Find where the given text appears and provide that cell's center as (X, Y) coordinate. 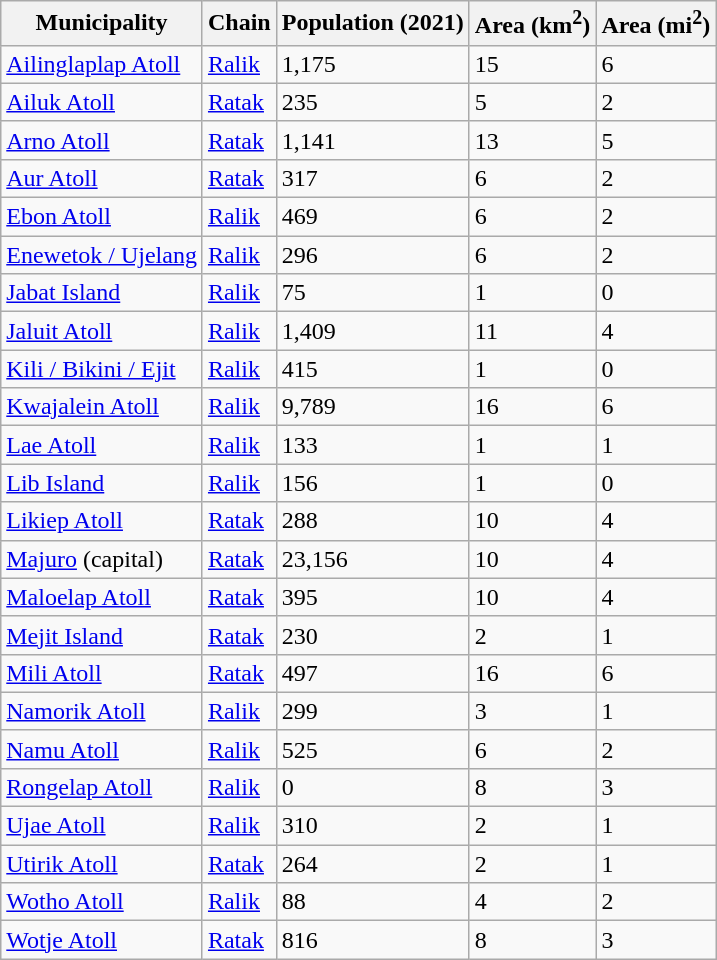
Jabat Island (102, 293)
11 (532, 331)
1,175 (372, 64)
816 (372, 940)
497 (372, 673)
469 (372, 217)
230 (372, 635)
296 (372, 255)
Chain (239, 24)
88 (372, 902)
415 (372, 369)
23,156 (372, 559)
156 (372, 483)
Arno Atoll (102, 140)
Ebon Atoll (102, 217)
299 (372, 711)
Mejit Island (102, 635)
Namorik Atoll (102, 711)
288 (372, 521)
310 (372, 826)
Kwajalein Atoll (102, 407)
Ailinglaplap Atoll (102, 64)
Majuro (capital) (102, 559)
13 (532, 140)
Area (km2) (532, 24)
Utirik Atoll (102, 864)
395 (372, 597)
235 (372, 102)
1,409 (372, 331)
1,141 (372, 140)
Mili Atoll (102, 673)
264 (372, 864)
Population (2021) (372, 24)
Wotje Atoll (102, 940)
15 (532, 64)
Maloelap Atoll (102, 597)
Aur Atoll (102, 178)
Municipality (102, 24)
Kili / Bikini / Ejit (102, 369)
Wotho Atoll (102, 902)
Lib Island (102, 483)
Rongelap Atoll (102, 787)
Enewetok / Ujelang (102, 255)
133 (372, 445)
Ailuk Atoll (102, 102)
Jaluit Atoll (102, 331)
525 (372, 749)
Likiep Atoll (102, 521)
317 (372, 178)
Namu Atoll (102, 749)
9,789 (372, 407)
75 (372, 293)
Area (mi2) (656, 24)
Ujae Atoll (102, 826)
Lae Atoll (102, 445)
